Identify which cell holds the provided text, then report its [X, Y] central coordinate. 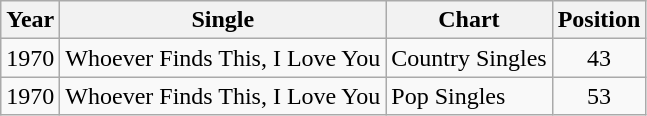
Chart [469, 20]
Single [223, 20]
Pop Singles [469, 96]
43 [599, 58]
Year [30, 20]
Position [599, 20]
53 [599, 96]
Country Singles [469, 58]
